Extract the (x, y) coordinate from the center of the cell holding the provided text.  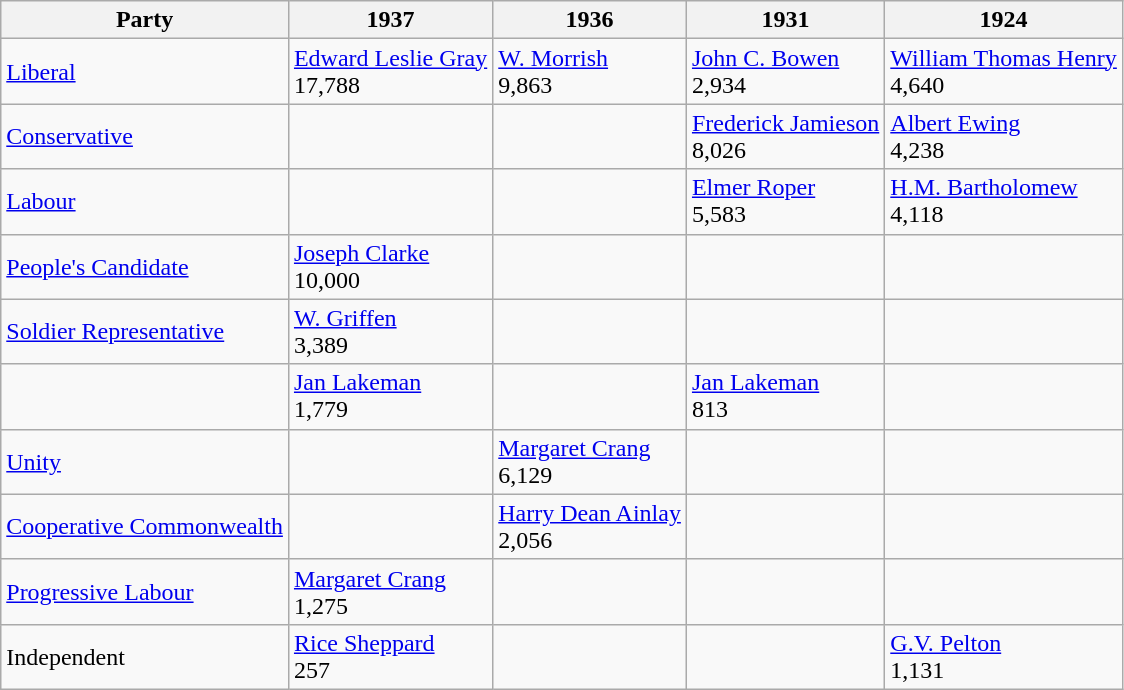
Harry Dean Ainlay 2,056 (590, 526)
Cooperative Commonwealth (145, 526)
Liberal (145, 72)
Jan Lakeman 1,779 (390, 396)
Unity (145, 462)
Joseph Clarke 10,000 (390, 266)
Labour (145, 202)
H.M. Bartholomew 4,118 (1004, 202)
Conservative (145, 136)
Albert Ewing 4,238 (1004, 136)
Margaret Crang 1,275 (390, 592)
Frederick Jamieson 8,026 (785, 136)
Soldier Representative (145, 332)
William Thomas Henry 4,640 (1004, 72)
People's Candidate (145, 266)
G.V. Pelton 1,131 (1004, 656)
Jan Lakeman 813 (785, 396)
1931 (785, 20)
Elmer Roper 5,583 (785, 202)
John C. Bowen 2,934 (785, 72)
1937 (390, 20)
Margaret Crang 6,129 (590, 462)
Edward Leslie Gray 17,788 (390, 72)
1936 (590, 20)
Rice Sheppard 257 (390, 656)
Independent (145, 656)
W. Morrish 9,863 (590, 72)
Party (145, 20)
1924 (1004, 20)
Progressive Labour (145, 592)
W. Griffen 3,389 (390, 332)
